Locate the cell with the specified text and output its (X, Y) center coordinate. 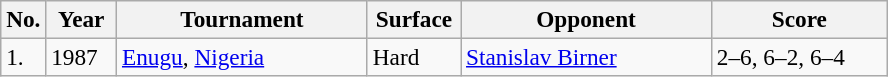
2–6, 6–2, 6–4 (799, 57)
Enugu, Nigeria (242, 57)
Year (82, 19)
Stanislav Birner (586, 57)
Surface (414, 19)
No. (24, 19)
1. (24, 57)
Hard (414, 57)
Score (799, 19)
Opponent (586, 19)
1987 (82, 57)
Tournament (242, 19)
